Output the (x, y) coordinate of the center of the cell containing the given text.  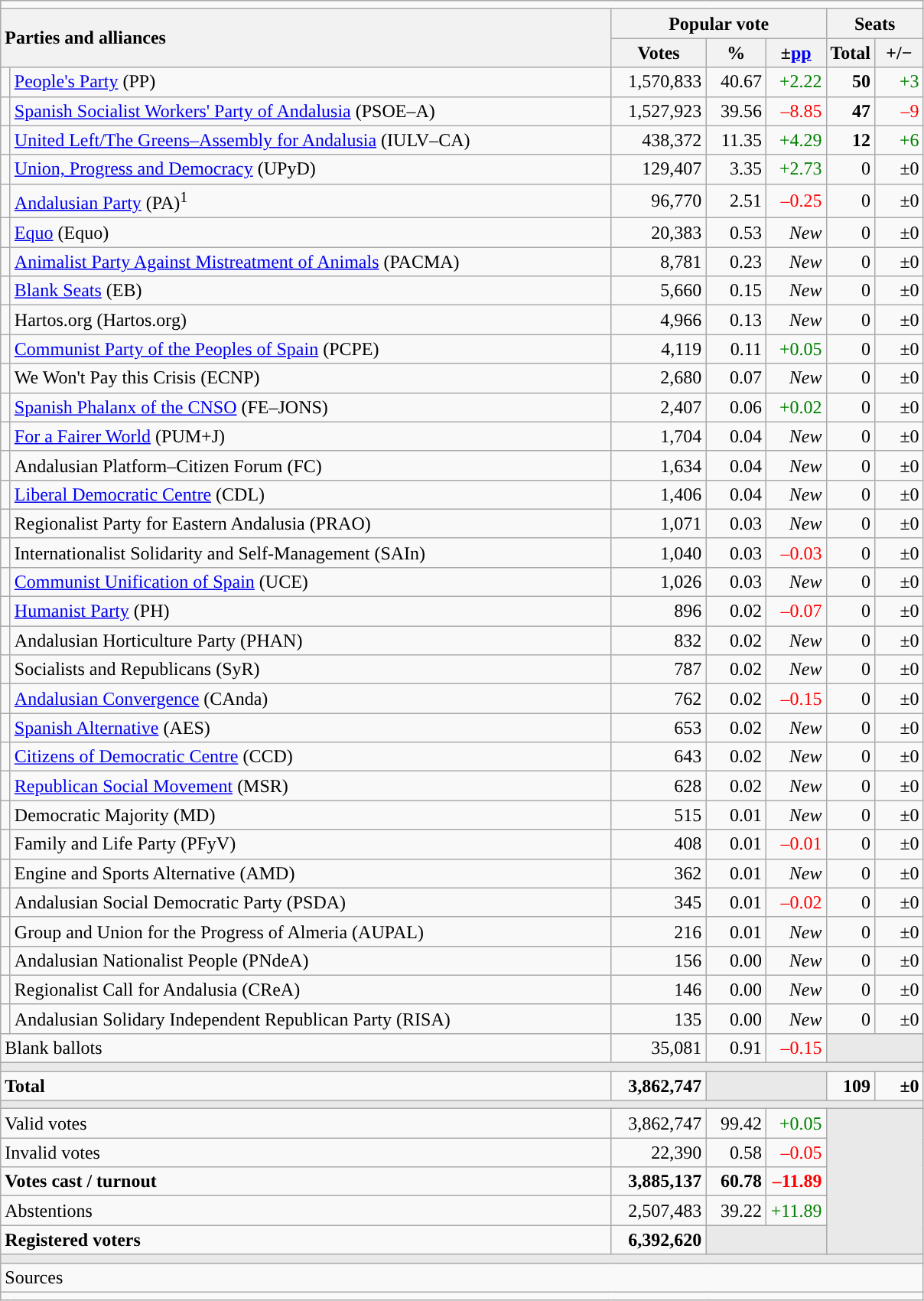
96,770 (659, 201)
129,407 (659, 169)
+11.89 (795, 1211)
2.51 (736, 201)
Votes cast / turnout (306, 1182)
People's Party (PP) (311, 82)
Popular vote (719, 24)
50 (851, 82)
1,570,833 (659, 82)
–9 (900, 111)
3,885,137 (659, 1182)
Humanist Party (PH) (311, 611)
Blank ballots (306, 1048)
1,040 (659, 553)
39.56 (736, 111)
+4.29 (795, 140)
22,390 (659, 1153)
1,704 (659, 436)
0.15 (736, 291)
Parties and alliances (306, 38)
Equo (Equo) (311, 233)
896 (659, 611)
–0.05 (795, 1153)
1,406 (659, 494)
787 (659, 670)
+/− (900, 53)
515 (659, 815)
2,507,483 (659, 1211)
8,781 (659, 262)
135 (659, 1019)
0.07 (736, 378)
40.67 (736, 82)
12 (851, 140)
0.13 (736, 320)
Liberal Democratic Centre (CDL) (311, 494)
832 (659, 641)
Socialists and Republicans (SyR) (311, 670)
United Left/The Greens–Assembly for Andalusia (IULV–CA) (311, 140)
Blank Seats (EB) (311, 291)
Family and Life Party (PFyV) (311, 844)
Andalusian Social Democratic Party (PSDA) (311, 902)
0.06 (736, 407)
1,071 (659, 523)
+6 (900, 140)
362 (659, 873)
Andalusian Solidary Independent Republican Party (RISA) (311, 1019)
345 (659, 902)
0.11 (736, 349)
60.78 (736, 1182)
–8.85 (795, 111)
Engine and Sports Alternative (AMD) (311, 873)
0.91 (736, 1048)
762 (659, 699)
20,383 (659, 233)
1,026 (659, 582)
Spanish Alternative (AES) (311, 728)
Valid votes (306, 1123)
99.42 (736, 1123)
Group and Union for the Progress of Almeria (AUPAL) (311, 931)
47 (851, 111)
Spanish Phalanx of the CNSO (FE–JONS) (311, 407)
–0.02 (795, 902)
% (736, 53)
146 (659, 990)
4,966 (659, 320)
438,372 (659, 140)
Communist Unification of Spain (UCE) (311, 582)
408 (659, 844)
Abstentions (306, 1211)
–0.03 (795, 553)
–0.25 (795, 201)
Citizens of Democratic Centre (CCD) (311, 757)
Regionalist Call for Andalusia (CReA) (311, 990)
0.53 (736, 233)
0.58 (736, 1153)
Andalusian Convergence (CAnda) (311, 699)
1,527,923 (659, 111)
Sources (462, 1277)
Andalusian Nationalist People (PNdeA) (311, 960)
6,392,620 (659, 1240)
Andalusian Platform–Citizen Forum (FC) (311, 465)
+2.22 (795, 82)
+0.02 (795, 407)
Communist Party of the Peoples of Spain (PCPE) (311, 349)
+3 (900, 82)
4,119 (659, 349)
Registered voters (306, 1240)
Spanish Socialist Workers' Party of Andalusia (PSOE–A) (311, 111)
2,407 (659, 407)
Invalid votes (306, 1153)
–0.01 (795, 844)
3.35 (736, 169)
109 (851, 1086)
11.35 (736, 140)
35,081 (659, 1048)
Hartos.org (Hartos.org) (311, 320)
We Won't Pay this Crisis (ECNP) (311, 378)
2,680 (659, 378)
653 (659, 728)
156 (659, 960)
628 (659, 786)
643 (659, 757)
Republican Social Movement (MSR) (311, 786)
216 (659, 931)
Andalusian Party (PA)1 (311, 201)
Internationalist Solidarity and Self-Management (SAIn) (311, 553)
39.22 (736, 1211)
Democratic Majority (MD) (311, 815)
Regionalist Party for Eastern Andalusia (PRAO) (311, 523)
For a Fairer World (PUM+J) (311, 436)
–11.89 (795, 1182)
Union, Progress and Democracy (UPyD) (311, 169)
Andalusian Horticulture Party (PHAN) (311, 641)
Seats (875, 24)
+2.73 (795, 169)
Votes (659, 53)
5,660 (659, 291)
1,634 (659, 465)
Animalist Party Against Mistreatment of Animals (PACMA) (311, 262)
0.23 (736, 262)
±pp (795, 53)
–0.07 (795, 611)
